For the text-containing cell, return its midpoint in (x, y) coordinate format. 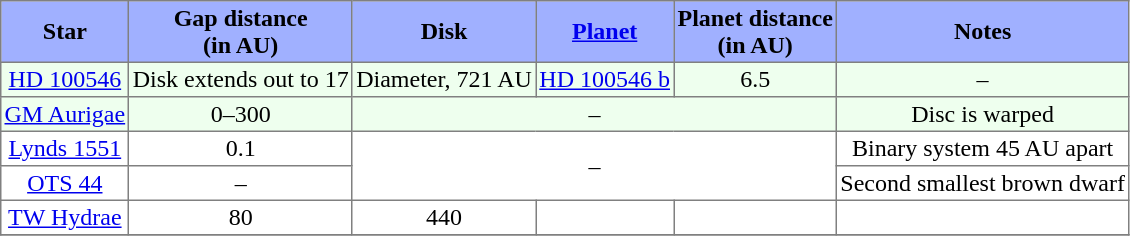
0–300 (241, 114)
Lynds 1551 (65, 148)
HD 100546 (65, 79)
Second smallest brown dwarf (983, 183)
Binary system 45 AU apart (983, 148)
440 (444, 217)
Star (65, 32)
HD 100546 b (605, 79)
Notes (983, 32)
Diameter, 721 AU (444, 79)
Planet distance(in AU) (756, 32)
6.5 (756, 79)
Gap distance(in AU) (241, 32)
Disk extends out to 17 (241, 79)
80 (241, 217)
TW Hydrae (65, 217)
Planet (605, 32)
Disk (444, 32)
GM Aurigae (65, 114)
OTS 44 (65, 183)
0.1 (241, 148)
Disc is warped (983, 114)
